Locate the cell with the specified text and output its [X, Y] center coordinate. 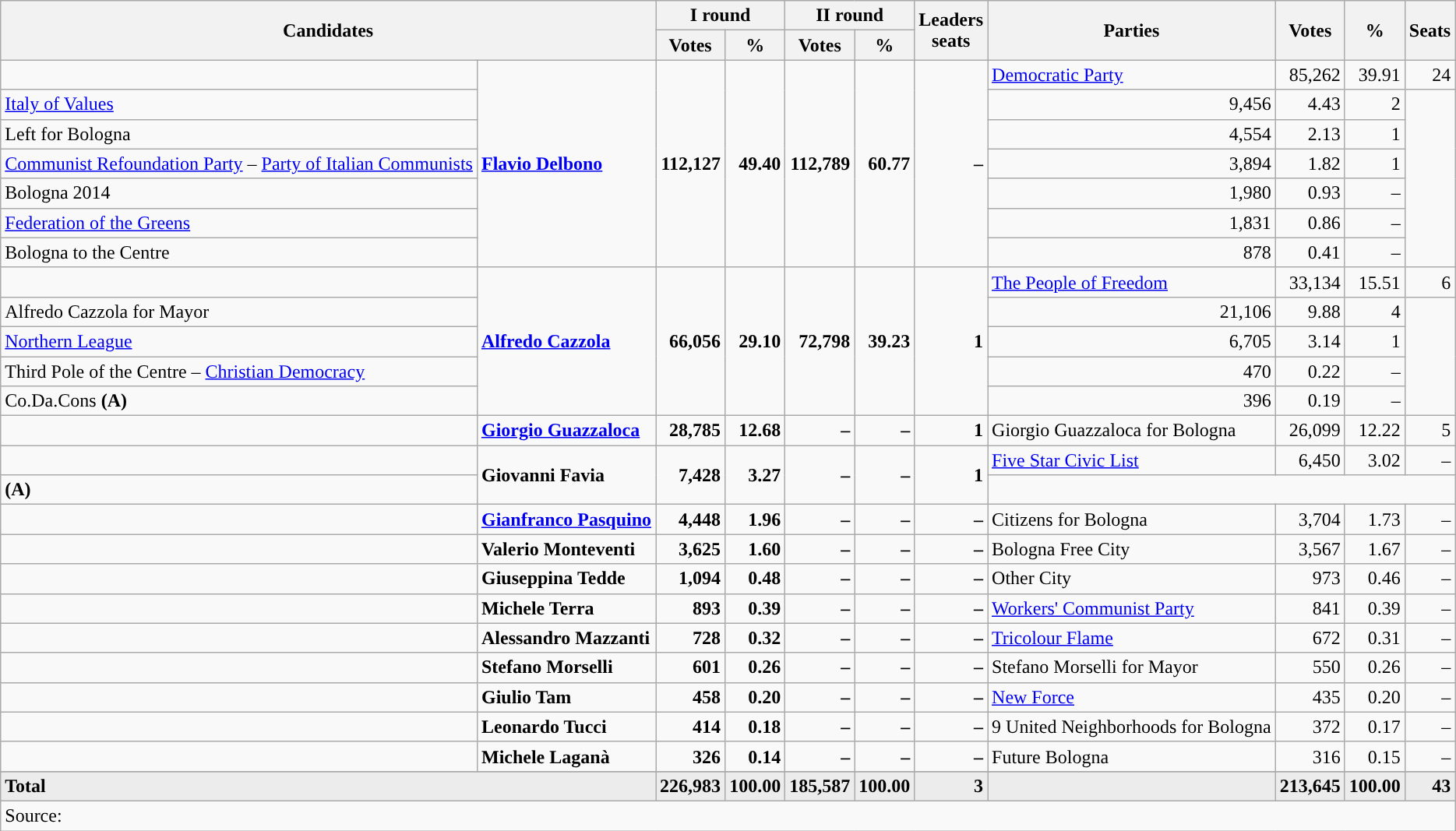
Seats [1430, 30]
4,554 [1132, 134]
Gianfranco Pasquino [566, 519]
Bologna to the Centre [239, 252]
Flavio Delbono [566, 164]
185,587 [820, 786]
1.60 [756, 549]
0.46 [1374, 579]
372 [1310, 727]
Democratic Party [1132, 75]
24 [1430, 75]
3,567 [1310, 549]
6,705 [1132, 341]
4,448 [690, 519]
226,983 [690, 786]
12.22 [1374, 431]
601 [690, 667]
Third Pole of the Centre – Christian Democracy [239, 371]
Federation of the Greens [239, 223]
Stefano Morselli for Mayor [1132, 667]
4 [1374, 312]
728 [690, 638]
Left for Bologna [239, 134]
43 [1430, 786]
60.77 [885, 164]
Valerio Monteventi [566, 549]
Workers' Communist Party [1132, 608]
Candidates [329, 30]
893 [690, 608]
3,625 [690, 549]
0.19 [1310, 401]
Giulio Tam [566, 697]
0.14 [756, 756]
7,428 [690, 475]
112,789 [820, 164]
Bologna 2014 [239, 193]
Parties [1132, 30]
5 [1430, 431]
21,106 [1132, 312]
Alfredo Cazzola [566, 341]
33,134 [1310, 282]
1.67 [1374, 549]
550 [1310, 667]
0.32 [756, 638]
458 [690, 697]
3.14 [1310, 341]
973 [1310, 579]
1,831 [1132, 223]
3.02 [1374, 460]
39.91 [1374, 75]
Stefano Morselli [566, 667]
Giorgio Guazzaloca for Bologna [1132, 431]
3,894 [1132, 164]
4.43 [1310, 104]
2 [1374, 104]
Source: [728, 815]
0.48 [756, 579]
Giorgio Guazzaloca [566, 431]
Michele Terra [566, 608]
Citizens for Bologna [1132, 519]
(A) [393, 490]
12.68 [756, 431]
28,785 [690, 431]
0.93 [1310, 193]
I round [721, 16]
Co.Da.Cons (A) [239, 401]
0.18 [756, 727]
396 [1132, 401]
3.27 [756, 475]
435 [1310, 697]
Communist Refoundation Party – Party of Italian Communists [239, 164]
Bologna Free City [1132, 549]
Michele Laganà [566, 756]
1.73 [1374, 519]
6 [1430, 282]
326 [690, 756]
49.40 [756, 164]
Tricolour Flame [1132, 638]
New Force [1132, 697]
0.22 [1310, 371]
1.96 [756, 519]
Leaders seats [951, 30]
213,645 [1310, 786]
The People of Freedom [1132, 282]
0.86 [1310, 223]
15.51 [1374, 282]
3 [951, 786]
112,127 [690, 164]
Northern League [239, 341]
Giuseppina Tedde [566, 579]
0.17 [1374, 727]
1.82 [1310, 164]
3,704 [1310, 519]
316 [1310, 756]
39.23 [885, 341]
Italy of Values [239, 104]
Alfredo Cazzola for Mayor [239, 312]
672 [1310, 638]
6,450 [1310, 460]
0.31 [1374, 638]
9,456 [1132, 104]
Other City [1132, 579]
9 United Neighborhoods for Bologna [1132, 727]
878 [1132, 252]
0.41 [1310, 252]
Five Star Civic List [1132, 460]
Leonardo Tucci [566, 727]
Total [329, 786]
Giovanni Favia [566, 475]
66,056 [690, 341]
29.10 [756, 341]
Alessandro Mazzanti [566, 638]
26,099 [1310, 431]
85,262 [1310, 75]
1,980 [1132, 193]
0.15 [1374, 756]
470 [1132, 371]
841 [1310, 608]
II round [850, 16]
72,798 [820, 341]
9.88 [1310, 312]
1,094 [690, 579]
2.13 [1310, 134]
414 [690, 727]
Future Bologna [1132, 756]
